From the cell containing the given text, extract its center point as [X, Y] coordinate. 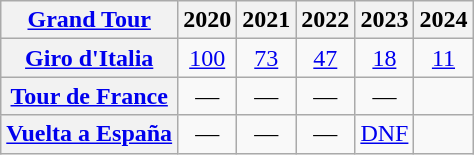
Vuelta a España [90, 134]
18 [384, 58]
47 [326, 58]
11 [444, 58]
2021 [266, 20]
73 [266, 58]
2024 [444, 20]
2023 [384, 20]
Giro d'Italia [90, 58]
Grand Tour [90, 20]
2020 [208, 20]
2022 [326, 20]
100 [208, 58]
DNF [384, 134]
Tour de France [90, 96]
